Extract the [x, y] coordinate from the center of the cell holding the provided text.  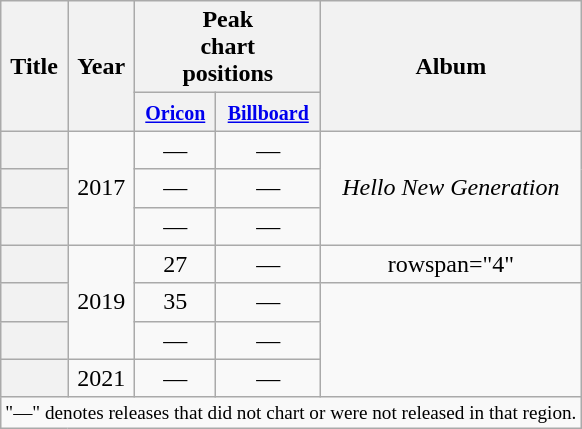
2019 [102, 302]
"—" denotes releases that did not chart or were not released in that region. [291, 413]
Year [102, 66]
2021 [102, 378]
Oricon [176, 112]
Title [34, 66]
2017 [102, 188]
Album [451, 66]
rowspan="4" [451, 264]
Billboard [268, 112]
27 [176, 264]
Peak chart positions [228, 47]
35 [176, 302]
Hello New Generation [451, 188]
